Scan for the cell matching the given text and deliver its (x, y) coordinate at center. 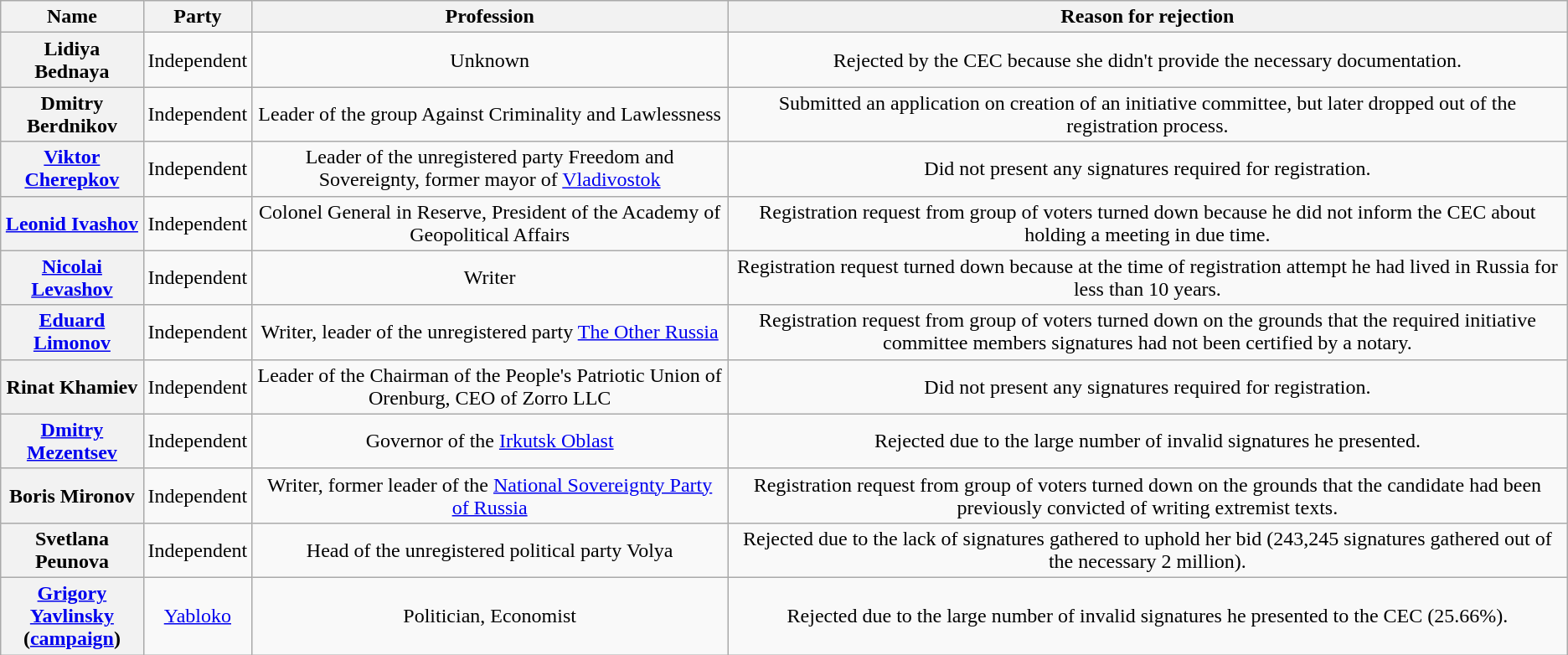
Boris Mironov (72, 496)
Name (72, 17)
Leader of the group Against Criminality and Lawlessness (490, 114)
Governor of the Irkutsk Oblast (490, 441)
Head of the unregistered political party Volya (490, 549)
Party (198, 17)
Rejected due to the large number of invalid signatures he presented. (1148, 441)
Writer, former leader of the National Sovereignty Party of Russia (490, 496)
Svetlana Peunova (72, 549)
Writer (490, 278)
Viktor Cherepkov (72, 169)
Dmitry Mezentsev (72, 441)
Colonel General in Reserve, President of the Academy of Geopolitical Affairs (490, 223)
Registration request turned down because at the time of registration attempt he had lived in Russia for less than 10 years. (1148, 278)
Nicolai Levashov (72, 278)
Registration request from group of voters turned down on the grounds that the candidate had been previously convicted of writing extremist texts. (1148, 496)
Rejected by the CEC because she didn't provide the necessary documentation. (1148, 60)
Unknown (490, 60)
Leader of the unregistered party Freedom and Sovereignty, former mayor of Vladivostok (490, 169)
Submitted an application on creation of an initiative committee, but later dropped out of the registration process. (1148, 114)
Grigory Yavlinsky(campaign) (72, 616)
Politician, Economist (490, 616)
Lidiya Bednaya (72, 60)
Profession (490, 17)
Leader of the Chairman of the People's Patriotic Union of Orenburg, CEO of Zorro LLC (490, 387)
Registration request from group of voters turned down because he did not inform the CEC about holding a meeting in due time. (1148, 223)
Dmitry Berdnikov (72, 114)
Rejected due to the lack of signatures gathered to uphold her bid (243,245 signatures gathered out of the necessary 2 million). (1148, 549)
Reason for rejection (1148, 17)
Writer, leader of the unregistered party The Other Russia (490, 332)
Rejected due to the large number of invalid signatures he presented to the CEC (25.66%). (1148, 616)
Eduard Limonov (72, 332)
Yabloko (198, 616)
Rinat Khamiev (72, 387)
Leonid Ivashov (72, 223)
